Search for the cell housing the specified text and yield its (x, y) center coordinate. 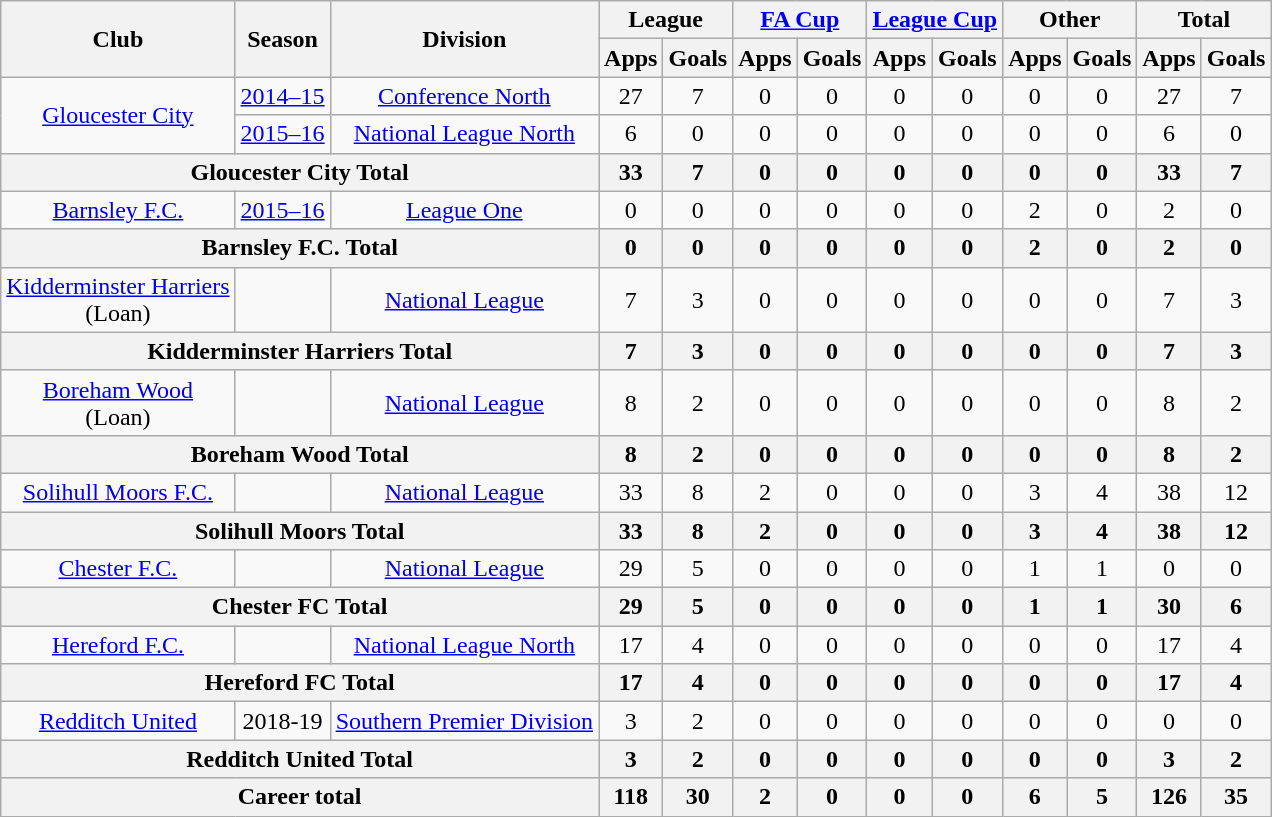
Boreham Wood(Loan) (118, 402)
Division (464, 39)
Kidderminster Harriers(Loan) (118, 300)
Chester FC Total (300, 607)
Barnsley F.C. Total (300, 248)
Boreham Wood Total (300, 454)
2014–15 (282, 96)
Conference North (464, 96)
126 (1169, 797)
League (666, 20)
Gloucester City (118, 115)
Chester F.C. (118, 569)
Club (118, 39)
Solihull Moors Total (300, 531)
League One (464, 210)
FA Cup (800, 20)
Hereford FC Total (300, 683)
Other (1070, 20)
Hereford F.C. (118, 645)
Southern Premier Division (464, 721)
35 (1236, 797)
Gloucester City Total (300, 172)
Redditch United Total (300, 759)
Kidderminster Harriers Total (300, 351)
Season (282, 39)
118 (631, 797)
Barnsley F.C. (118, 210)
Solihull Moors F.C. (118, 492)
Redditch United (118, 721)
League Cup (935, 20)
2018-19 (282, 721)
Total (1204, 20)
Career total (300, 797)
